Identify which cell holds the provided text, then report its (x, y) central coordinate. 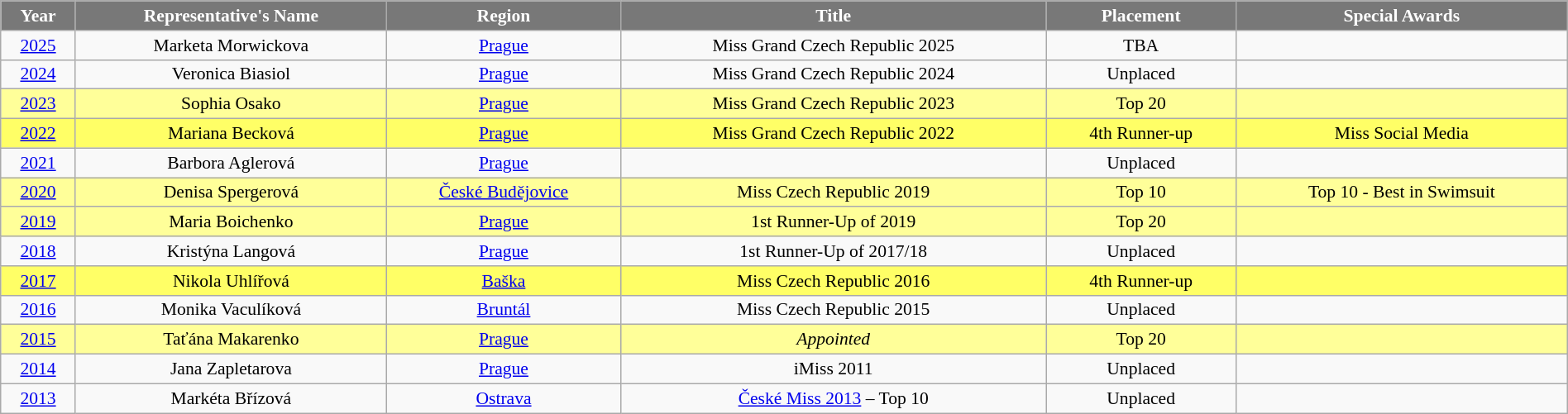
TBA (1141, 45)
Miss Czech Republic 2015 (834, 310)
2022 (38, 134)
iMiss 2011 (834, 369)
Ostrava (503, 398)
Top 10 - Best in Swimsuit (1401, 193)
Placement (1141, 16)
Miss Grand Czech Republic 2025 (834, 45)
Sophia Osako (231, 104)
1st Runner-Up of 2019 (834, 222)
Veronica Biasiol (231, 74)
Kristýna Langová (231, 251)
Barbora Aglerová (231, 163)
Jana Zapletarova (231, 369)
2015 (38, 340)
Nikola Uhlířová (231, 281)
Miss Grand Czech Republic 2022 (834, 134)
1st Runner-Up of 2017/18 (834, 251)
2018 (38, 251)
2020 (38, 193)
Top 10 (1141, 193)
2016 (38, 310)
Taťána Makarenko (231, 340)
Special Awards (1401, 16)
Bruntál (503, 310)
Markéta Břízová (231, 398)
2019 (38, 222)
Miss Grand Czech Republic 2024 (834, 74)
Marketa Morwickova (231, 45)
Miss Social Media (1401, 134)
Monika Vaculíková (231, 310)
Year (38, 16)
Miss Czech Republic 2019 (834, 193)
Denisa Spergerová (231, 193)
2023 (38, 104)
Miss Czech Republic 2016 (834, 281)
Miss Grand Czech Republic 2023 (834, 104)
Maria Boichenko (231, 222)
2013 (38, 398)
2024 (38, 74)
2021 (38, 163)
Title (834, 16)
Baška (503, 281)
Mariana Becková (231, 134)
2014 (38, 369)
2025 (38, 45)
České Miss 2013 – Top 10 (834, 398)
2017 (38, 281)
Region (503, 16)
České Budějovice (503, 193)
Representative's Name (231, 16)
Appointed (834, 340)
